Return the [x, y] coordinate for the center point of the cell that contains the specified text.  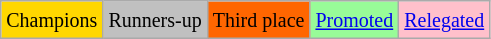
Runners-up [155, 20]
Champions [52, 20]
Third place [258, 20]
Promoted [354, 20]
Relegated [444, 20]
